Provide the (X, Y) coordinate of the cell's center where the given text is located.  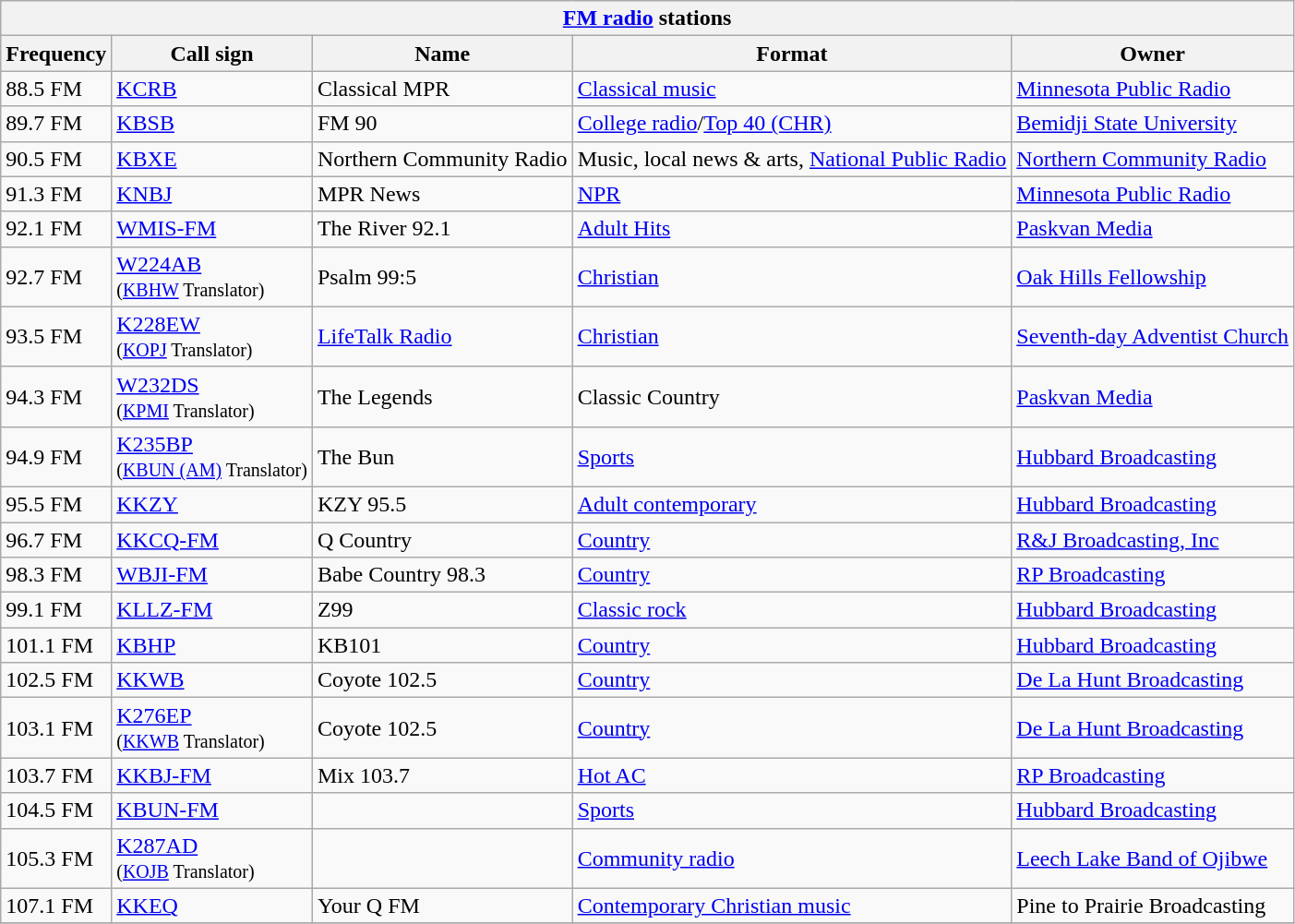
WMIS-FM (212, 229)
Music, local news & arts, National Public Radio (792, 159)
K287AD(KOJB Translator) (212, 858)
KKBJ-FM (212, 775)
WBJI-FM (212, 575)
Frequency (56, 54)
Bemidji State University (1153, 124)
94.9 FM (56, 456)
Pine to Prairie Broadcasting (1153, 906)
College radio/Top 40 (CHR) (792, 124)
KKEQ (212, 906)
Psalm 99:5 (442, 277)
FM radio stations (648, 18)
91.3 FM (56, 194)
FM 90 (442, 124)
Contemporary Christian music (792, 906)
105.3 FM (56, 858)
The River 92.1 (442, 229)
90.5 FM (56, 159)
KZY 95.5 (442, 504)
K228EW(KOPJ Translator) (212, 336)
92.1 FM (56, 229)
Community radio (792, 858)
Adult contemporary (792, 504)
K276EP(KKWB Translator) (212, 727)
Call sign (212, 54)
92.7 FM (56, 277)
The Bun (442, 456)
Classical music (792, 89)
103.7 FM (56, 775)
W232DS(KPMI Translator) (212, 397)
Babe Country 98.3 (442, 575)
Seventh-day Adventist Church (1153, 336)
107.1 FM (56, 906)
Your Q FM (442, 906)
K235BP(KBUN (AM) Translator) (212, 456)
99.1 FM (56, 610)
103.1 FM (56, 727)
Name (442, 54)
Owner (1153, 54)
96.7 FM (56, 540)
Hot AC (792, 775)
KLLZ-FM (212, 610)
KCRB (212, 89)
93.5 FM (56, 336)
89.7 FM (56, 124)
102.5 FM (56, 680)
101.1 FM (56, 645)
Z99 (442, 610)
Q Country (442, 540)
104.5 FM (56, 810)
KKWB (212, 680)
KB101 (442, 645)
KKCQ-FM (212, 540)
R&J Broadcasting, Inc (1153, 540)
KBXE (212, 159)
Adult Hits (792, 229)
Classic rock (792, 610)
Classical MPR (442, 89)
88.5 FM (56, 89)
The Legends (442, 397)
Mix 103.7 (442, 775)
W224AB (KBHW Translator) (212, 277)
KBHP (212, 645)
KKZY (212, 504)
Leech Lake Band of Ojibwe (1153, 858)
KBSB (212, 124)
Format (792, 54)
KBUN-FM (212, 810)
MPR News (442, 194)
Classic Country (792, 397)
94.3 FM (56, 397)
Oak Hills Fellowship (1153, 277)
NPR (792, 194)
LifeTalk Radio (442, 336)
95.5 FM (56, 504)
KNBJ (212, 194)
98.3 FM (56, 575)
